Return (x, y) of the center of cell containing provided text 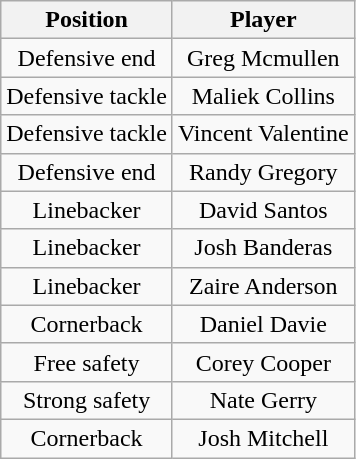
Nate Gerry (263, 400)
David Santos (263, 210)
Strong safety (87, 400)
Player (263, 20)
Randy Gregory (263, 172)
Greg Mcmullen (263, 58)
Free safety (87, 362)
Josh Mitchell (263, 438)
Vincent Valentine (263, 134)
Maliek Collins (263, 96)
Josh Banderas (263, 248)
Position (87, 20)
Zaire Anderson (263, 286)
Corey Cooper (263, 362)
Daniel Davie (263, 324)
